Return the (x, y) coordinate for the center point of the cell that contains the specified text.  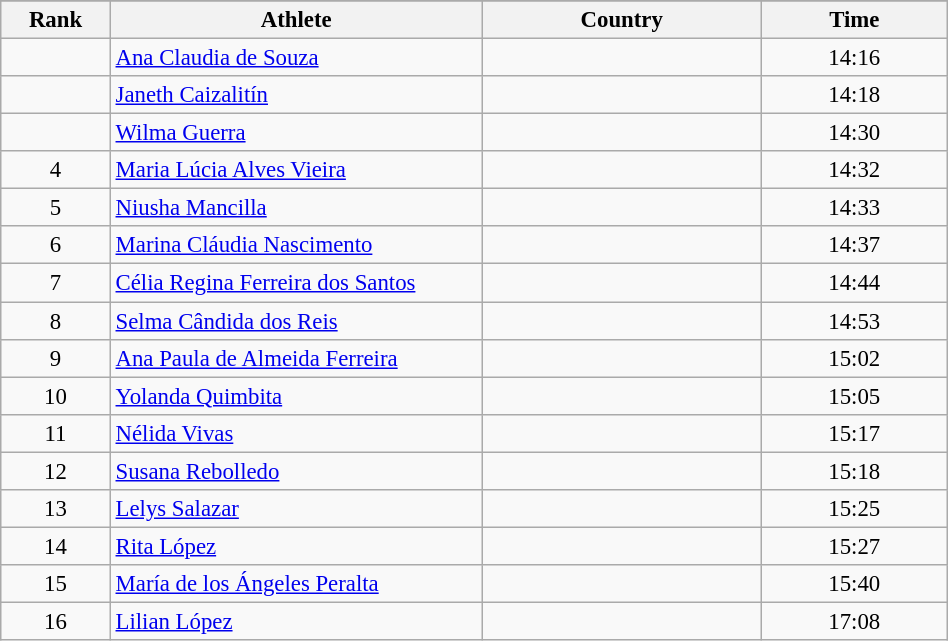
Janeth Caizalitín (296, 95)
Marina Cláudia Nascimento (296, 245)
Rank (56, 20)
15:27 (854, 546)
5 (56, 208)
Wilma Guerra (296, 133)
Yolanda Quimbita (296, 396)
15:40 (854, 584)
6 (56, 245)
Niusha Mancilla (296, 208)
14:37 (854, 245)
15 (56, 584)
11 (56, 433)
Nélida Vivas (296, 433)
15:02 (854, 358)
Ana Paula de Almeida Ferreira (296, 358)
14:33 (854, 208)
7 (56, 283)
15:17 (854, 433)
4 (56, 170)
Susana Rebolledo (296, 471)
15:18 (854, 471)
15:25 (854, 509)
14:30 (854, 133)
Selma Cândida dos Reis (296, 321)
María de los Ángeles Peralta (296, 584)
Célia Regina Ferreira dos Santos (296, 283)
12 (56, 471)
Maria Lúcia Alves Vieira (296, 170)
Ana Claudia de Souza (296, 58)
Rita López (296, 546)
8 (56, 321)
Country (622, 20)
14:16 (854, 58)
16 (56, 621)
14:53 (854, 321)
14:32 (854, 170)
17:08 (854, 621)
13 (56, 509)
14:18 (854, 95)
Lilian López (296, 621)
9 (56, 358)
14:44 (854, 283)
Lelys Salazar (296, 509)
10 (56, 396)
Athlete (296, 20)
14 (56, 546)
15:05 (854, 396)
Time (854, 20)
